Output the [x, y] coordinate of the center of the cell containing the given text.  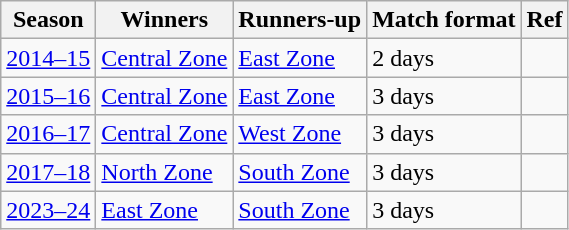
West Zone [300, 134]
North Zone [164, 172]
2015–16 [48, 96]
Match format [444, 20]
2017–18 [48, 172]
2014–15 [48, 58]
Winners [164, 20]
Runners-up [300, 20]
Season [48, 20]
2016–17 [48, 134]
Ref [544, 20]
2 days [444, 58]
2023–24 [48, 210]
